Output the (x, y) coordinate of the center of the cell containing the given text.  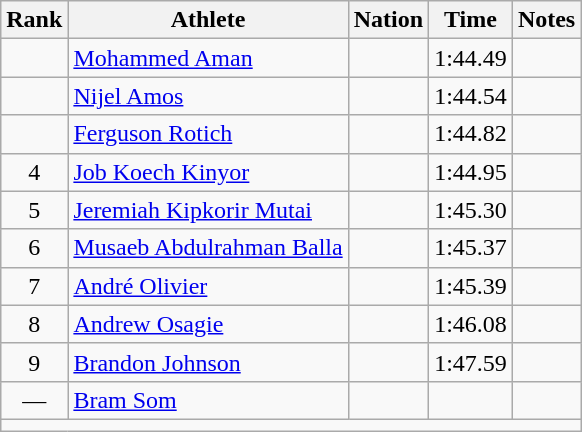
Athlete (208, 20)
1:44.49 (471, 58)
1:45.39 (471, 286)
Jeremiah Kipkorir Mutai (208, 210)
Time (471, 20)
Rank (34, 20)
7 (34, 286)
9 (34, 362)
1:44.54 (471, 96)
1:46.08 (471, 324)
1:47.59 (471, 362)
André Olivier (208, 286)
Notes (546, 20)
Andrew Osagie (208, 324)
4 (34, 172)
Brandon Johnson (208, 362)
1:45.30 (471, 210)
— (34, 400)
6 (34, 248)
Nation (388, 20)
Job Koech Kinyor (208, 172)
1:44.82 (471, 134)
Bram Som (208, 400)
Musaeb Abdulrahman Balla (208, 248)
Nijel Amos (208, 96)
8 (34, 324)
1:45.37 (471, 248)
Ferguson Rotich (208, 134)
Mohammed Aman (208, 58)
5 (34, 210)
1:44.95 (471, 172)
